For the text-containing cell, return its midpoint in [x, y] coordinate format. 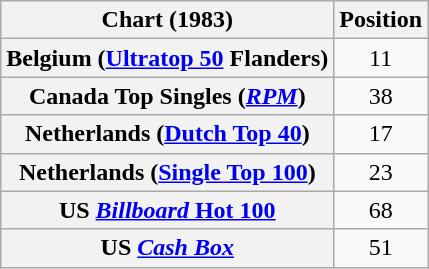
Netherlands (Dutch Top 40) [168, 134]
17 [381, 134]
38 [381, 96]
Netherlands (Single Top 100) [168, 172]
Belgium (Ultratop 50 Flanders) [168, 58]
Canada Top Singles (RPM) [168, 96]
Chart (1983) [168, 20]
US Cash Box [168, 248]
23 [381, 172]
68 [381, 210]
US Billboard Hot 100 [168, 210]
Position [381, 20]
11 [381, 58]
51 [381, 248]
